Locate the cell with the specified text and output its (x, y) center coordinate. 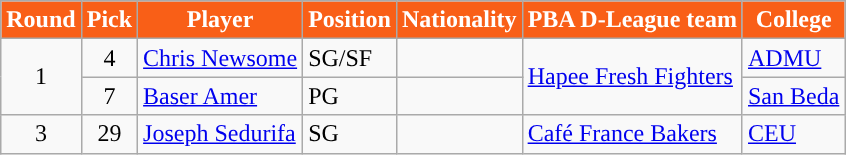
Round (41, 20)
SG/SF (350, 58)
29 (109, 134)
PBA D-League team (632, 20)
SG (350, 134)
Baser Amer (220, 96)
San Beda (793, 96)
College (793, 20)
Position (350, 20)
3 (41, 134)
7 (109, 96)
Pick (109, 20)
1 (41, 77)
Nationality (459, 20)
4 (109, 58)
ADMU (793, 58)
Café France Bakers (632, 134)
CEU (793, 134)
PG (350, 96)
Chris Newsome (220, 58)
Hapee Fresh Fighters (632, 77)
Joseph Sedurifa (220, 134)
Player (220, 20)
